From the cell containing the given text, extract its center point as [X, Y] coordinate. 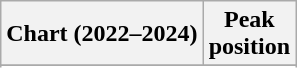
Peakposition [249, 34]
Chart (2022–2024) [102, 34]
